Return [X, Y] of the center of cell containing provided text 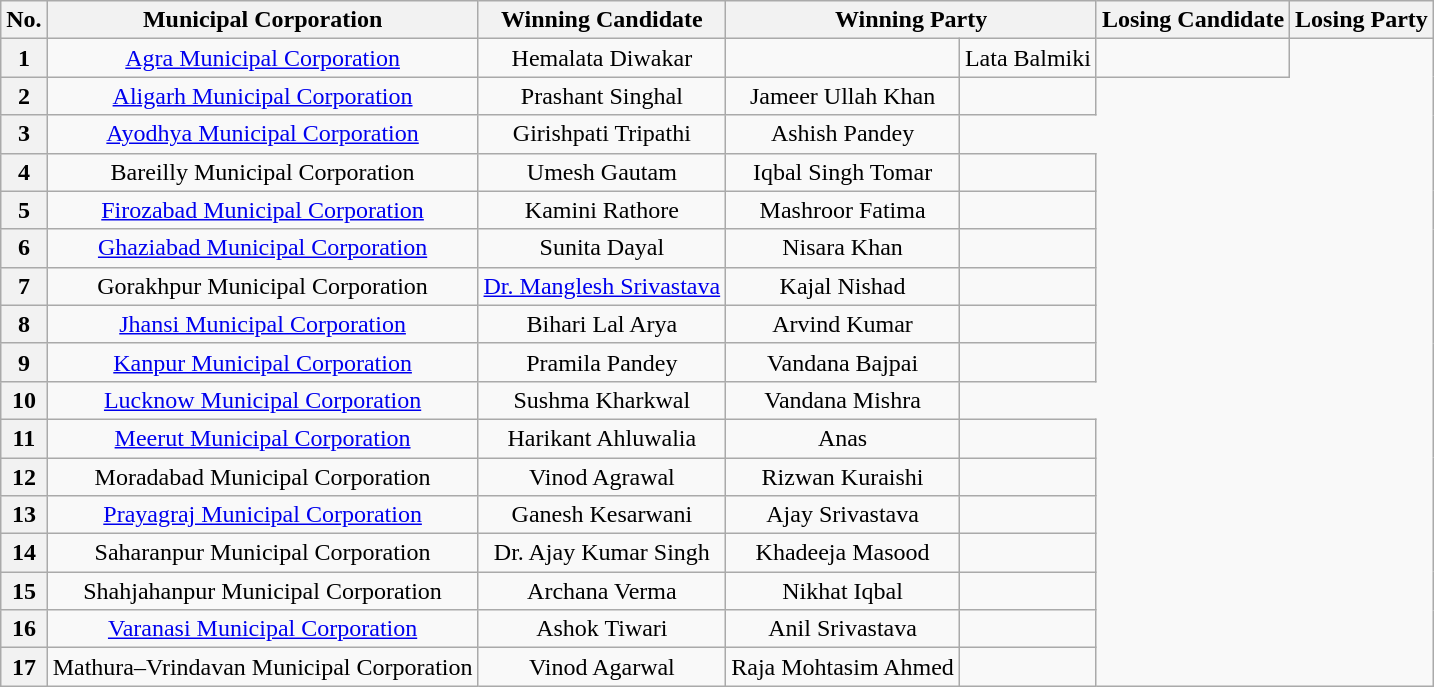
Ghaziabad Municipal Corporation [262, 248]
Agra Municipal Corporation [262, 58]
Winning Party [912, 20]
Mathura–Vrindavan Municipal Corporation [262, 667]
6 [24, 248]
Kajal Nishad [843, 286]
Vinod Agarwal [602, 667]
7 [24, 286]
Dr. Manglesh Srivastava [602, 286]
15 [24, 591]
Vandana Bajpai [843, 362]
Kamini Rathore [602, 210]
Ganesh Kesarwani [602, 515]
Jhansi Municipal Corporation [262, 324]
Moradabad Municipal Corporation [262, 477]
Ashish Pandey [843, 134]
4 [24, 172]
Arvind Kumar [843, 324]
Bareilly Municipal Corporation [262, 172]
1 [24, 58]
Archana Verma [602, 591]
Sunita Dayal [602, 248]
Rizwan Kuraishi [843, 477]
Jameer Ullah Khan [843, 96]
Anas [843, 438]
Raja Mohtasim Ahmed [843, 667]
Dr. Ajay Kumar Singh [602, 553]
Bihari Lal Arya [602, 324]
Winning Candidate [602, 20]
Lata Balmiki [1028, 58]
2 [24, 96]
Umesh Gautam [602, 172]
Nikhat Iqbal [843, 591]
8 [24, 324]
14 [24, 553]
Losing Candidate [1192, 20]
Nisara Khan [843, 248]
Sushma Kharkwal [602, 400]
Gorakhpur Municipal Corporation [262, 286]
Ashok Tiwari [602, 629]
Harikant Ahluwalia [602, 438]
Girishpati Tripathi [602, 134]
Mashroor Fatima [843, 210]
9 [24, 362]
Losing Party [1362, 20]
3 [24, 134]
Prayagraj Municipal Corporation [262, 515]
Anil Srivastava [843, 629]
17 [24, 667]
No. [24, 20]
Hemalata Diwakar [602, 58]
Ayodhya Municipal Corporation [262, 134]
Shahjahanpur Municipal Corporation [262, 591]
13 [24, 515]
12 [24, 477]
Pramila Pandey [602, 362]
Khadeeja Masood [843, 553]
Vandana Mishra [843, 400]
Vinod Agrawal [602, 477]
Aligarh Municipal Corporation [262, 96]
Firozabad Municipal Corporation [262, 210]
Prashant Singhal [602, 96]
16 [24, 629]
Meerut Municipal Corporation [262, 438]
11 [24, 438]
Iqbal Singh Tomar [843, 172]
Varanasi Municipal Corporation [262, 629]
Ajay Srivastava [843, 515]
Municipal Corporation [262, 20]
Kanpur Municipal Corporation [262, 362]
5 [24, 210]
10 [24, 400]
Lucknow Municipal Corporation [262, 400]
Saharanpur Municipal Corporation [262, 553]
